Return the [X, Y] coordinate for the center point of the cell that contains the specified text.  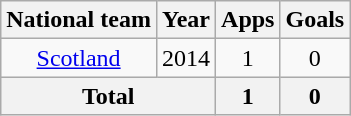
Goals [315, 20]
Apps [248, 20]
Scotland [79, 58]
Total [108, 96]
National team [79, 20]
2014 [186, 58]
Year [186, 20]
